Detect which cell encompasses the target text, then output its [x, y] center coordinate. 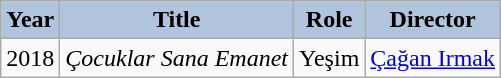
Çocuklar Sana Emanet [177, 58]
Çağan Irmak [433, 58]
Role [330, 20]
Title [177, 20]
Yeşim [330, 58]
Director [433, 20]
Year [30, 20]
2018 [30, 58]
